Find where the given text appears and provide that cell's center as (X, Y) coordinate. 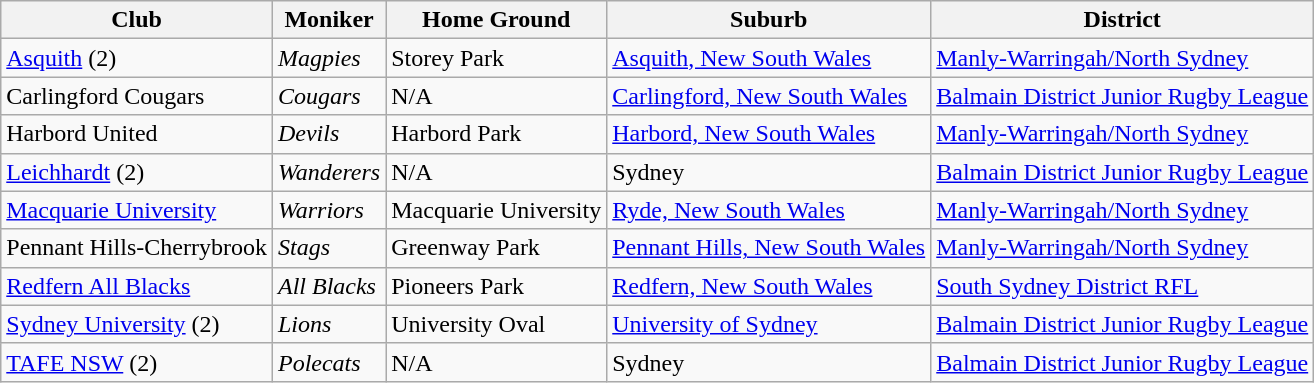
Harbord Park (496, 134)
Pioneers Park (496, 286)
Asquith (2) (137, 58)
University Oval (496, 324)
Club (137, 20)
Magpies (328, 58)
Storey Park (496, 58)
Pennant Hills, New South Wales (769, 248)
TAFE NSW (2) (137, 362)
Pennant Hills-Cherrybrook (137, 248)
Asquith, New South Wales (769, 58)
Carlingford, New South Wales (769, 96)
Sydney University (2) (137, 324)
Devils (328, 134)
Ryde, New South Wales (769, 210)
Wanderers (328, 172)
Harbord, New South Wales (769, 134)
Harbord United (137, 134)
All Blacks (328, 286)
Greenway Park (496, 248)
South Sydney District RFL (1122, 286)
District (1122, 20)
Warriors (328, 210)
Redfern All Blacks (137, 286)
Home Ground (496, 20)
Moniker (328, 20)
Cougars (328, 96)
Carlingford Cougars (137, 96)
Leichhardt (2) (137, 172)
University of Sydney (769, 324)
Redfern, New South Wales (769, 286)
Stags (328, 248)
Suburb (769, 20)
Lions (328, 324)
Polecats (328, 362)
